For the text-containing cell, return its midpoint in (x, y) coordinate format. 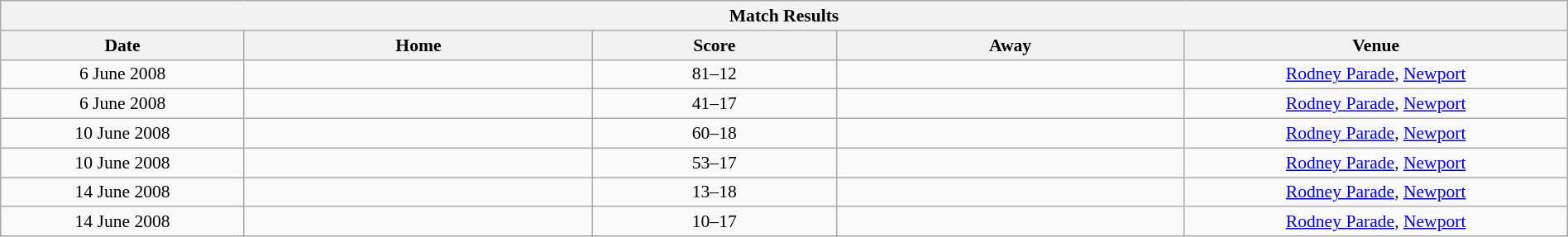
81–12 (715, 74)
Score (715, 45)
Match Results (784, 16)
53–17 (715, 163)
60–18 (715, 134)
Venue (1376, 45)
Home (418, 45)
41–17 (715, 104)
Date (122, 45)
Away (1011, 45)
13–18 (715, 192)
10–17 (715, 222)
